Capture the cell that displays the provided text and extract its [X, Y] central coordinate. 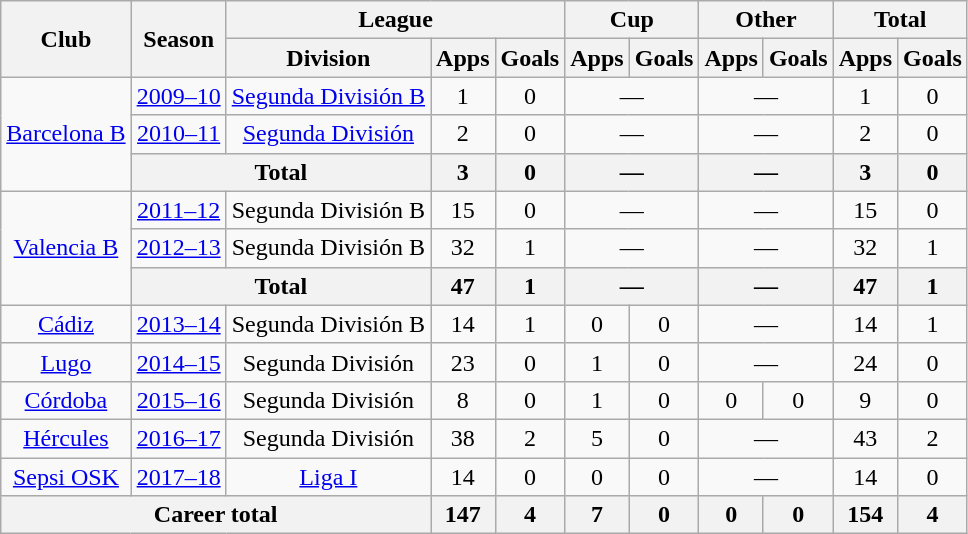
7 [597, 515]
2013–14 [178, 324]
2012–13 [178, 248]
2010–11 [178, 134]
43 [865, 438]
Other [766, 20]
2011–12 [178, 210]
8 [463, 400]
2014–15 [178, 362]
Córdoba [66, 400]
2009–10 [178, 96]
23 [463, 362]
Cádiz [66, 324]
Sepsi OSK [66, 477]
Club [66, 39]
League [396, 20]
154 [865, 515]
Career total [216, 515]
Valencia B [66, 248]
147 [463, 515]
2016–17 [178, 438]
9 [865, 400]
Liga I [328, 477]
Season [178, 39]
24 [865, 362]
Division [328, 58]
38 [463, 438]
2015–16 [178, 400]
Lugo [66, 362]
Cup [632, 20]
Barcelona B [66, 134]
5 [597, 438]
2017–18 [178, 477]
Hércules [66, 438]
